For the text-containing cell, return its midpoint in (x, y) coordinate format. 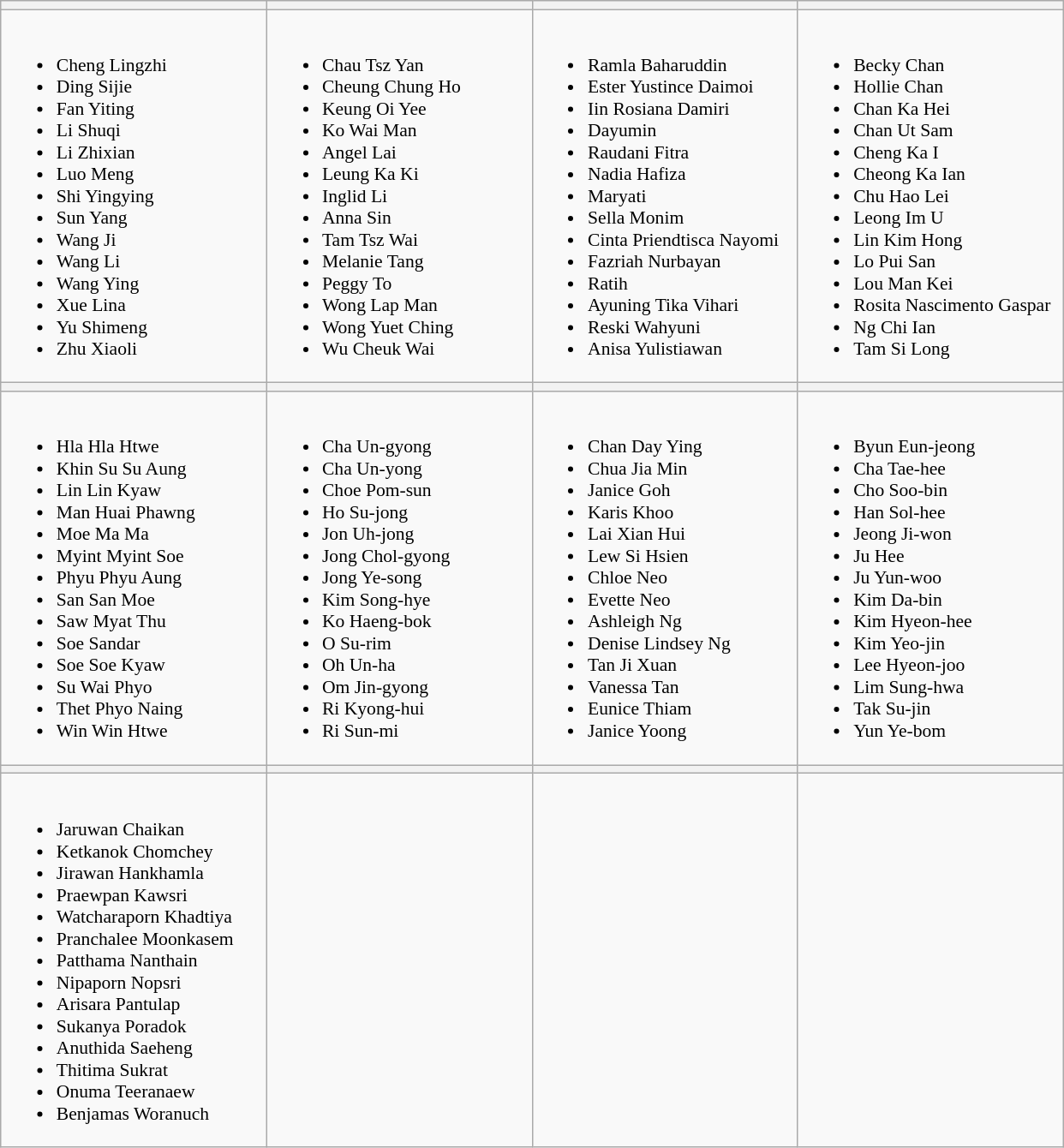
Cheng LingzhiDing SijieFan YitingLi ShuqiLi ZhixianLuo MengShi YingyingSun YangWang JiWang LiWang YingXue LinaYu ShimengZhu Xiaoli (134, 196)
